Locate the cell with the specified text and output its (x, y) center coordinate. 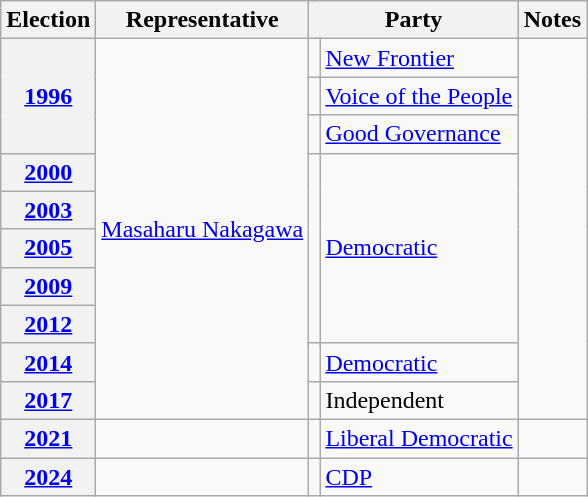
2017 (48, 400)
New Frontier (419, 58)
Masaharu Nakagawa (202, 230)
1996 (48, 96)
2024 (48, 477)
Liberal Democratic (419, 438)
2003 (48, 210)
Independent (419, 400)
2005 (48, 248)
Party (414, 20)
2014 (48, 362)
2000 (48, 172)
Election (48, 20)
2009 (48, 286)
Notes (552, 20)
Representative (202, 20)
2012 (48, 324)
Good Governance (419, 134)
CDP (419, 477)
2021 (48, 438)
Voice of the People (419, 96)
